Detect which cell encompasses the target text, then output its (x, y) center coordinate. 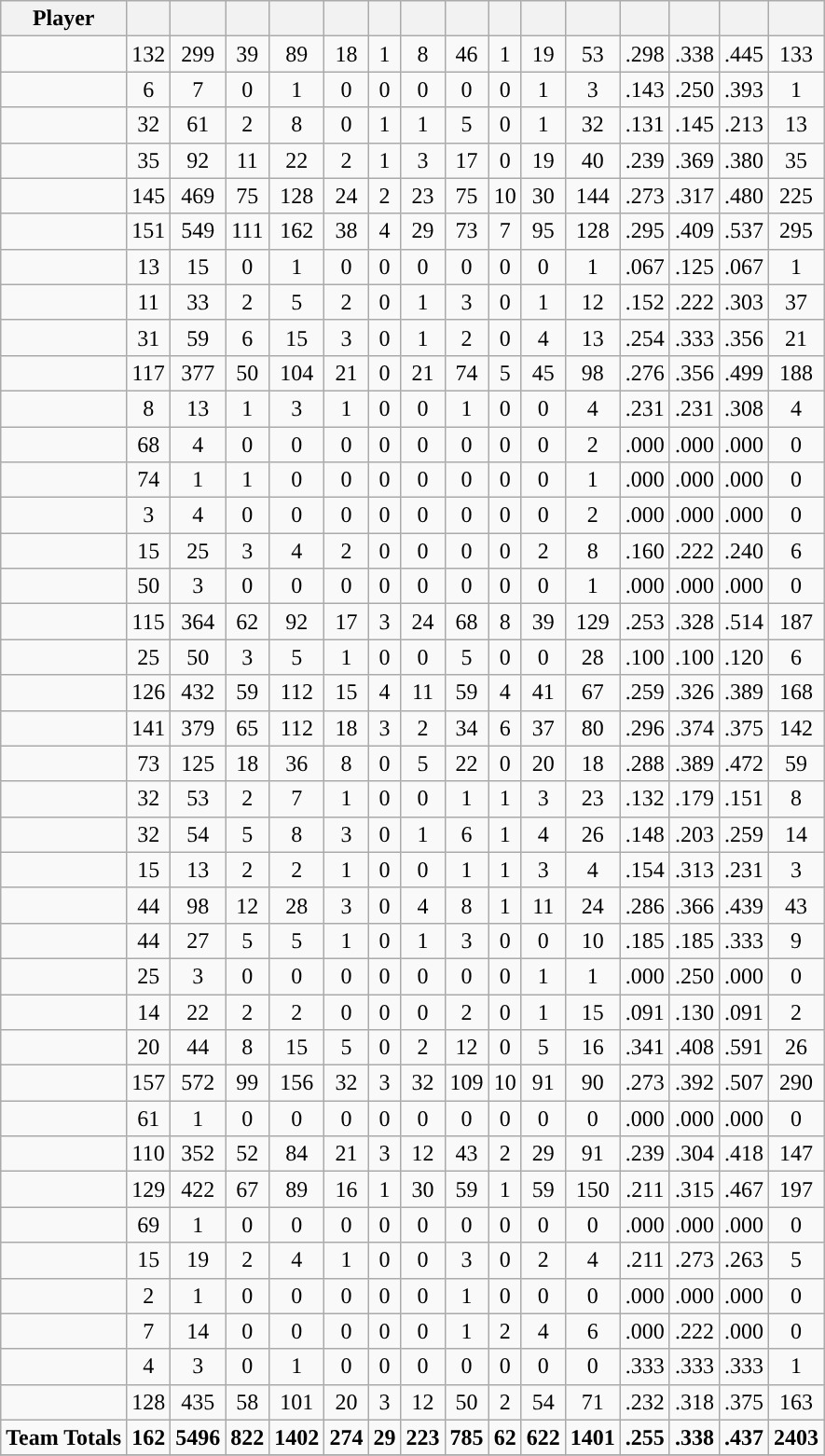
117 (149, 373)
.296 (645, 728)
163 (796, 1402)
274 (347, 1437)
.380 (744, 160)
.298 (645, 54)
90 (593, 1083)
.445 (744, 54)
157 (149, 1083)
.203 (694, 834)
2403 (796, 1437)
.591 (744, 1048)
.514 (744, 622)
225 (796, 196)
.313 (694, 870)
432 (198, 693)
80 (593, 728)
109 (466, 1083)
.369 (694, 160)
.303 (744, 302)
.304 (694, 1154)
.393 (744, 89)
27 (198, 941)
188 (796, 373)
156 (296, 1083)
150 (593, 1189)
71 (593, 1402)
622 (543, 1437)
101 (296, 1402)
141 (149, 728)
104 (296, 373)
.288 (645, 763)
352 (198, 1154)
126 (149, 693)
549 (198, 231)
.437 (744, 1437)
168 (796, 693)
.232 (645, 1402)
.276 (645, 373)
.131 (645, 125)
36 (296, 763)
99 (248, 1083)
.295 (645, 231)
38 (347, 231)
822 (248, 1437)
65 (248, 728)
9 (796, 941)
45 (543, 373)
.480 (744, 196)
.328 (694, 622)
Team Totals (63, 1437)
151 (149, 231)
133 (796, 54)
422 (198, 1189)
110 (149, 1154)
.409 (694, 231)
.132 (645, 799)
.315 (694, 1189)
295 (796, 231)
299 (198, 54)
.318 (694, 1402)
1401 (593, 1437)
.439 (744, 905)
33 (198, 302)
.341 (645, 1048)
115 (149, 622)
.130 (694, 1011)
41 (543, 693)
.286 (645, 905)
132 (149, 54)
785 (466, 1437)
.151 (744, 799)
187 (796, 622)
111 (248, 231)
572 (198, 1083)
377 (198, 373)
.255 (645, 1437)
145 (149, 196)
.308 (744, 408)
.392 (694, 1083)
31 (149, 337)
.374 (694, 728)
95 (543, 231)
223 (423, 1437)
34 (466, 728)
.537 (744, 231)
469 (198, 196)
.213 (744, 125)
.326 (694, 693)
.179 (694, 799)
.499 (744, 373)
.366 (694, 905)
.120 (744, 657)
125 (198, 763)
.240 (744, 551)
290 (796, 1083)
142 (796, 728)
.148 (645, 834)
.143 (645, 89)
379 (198, 728)
435 (198, 1402)
69 (149, 1225)
364 (198, 622)
.467 (744, 1189)
Player (63, 19)
84 (296, 1154)
.253 (645, 622)
.317 (694, 196)
58 (248, 1402)
144 (593, 196)
.507 (744, 1083)
.145 (694, 125)
.408 (694, 1048)
197 (796, 1189)
46 (466, 54)
40 (593, 160)
.254 (645, 337)
5496 (198, 1437)
1402 (296, 1437)
.160 (645, 551)
.472 (744, 763)
.418 (744, 1154)
.125 (694, 267)
52 (248, 1154)
.154 (645, 870)
147 (796, 1154)
.263 (744, 1260)
.152 (645, 302)
